Search for the cell housing the specified text and yield its (X, Y) center coordinate. 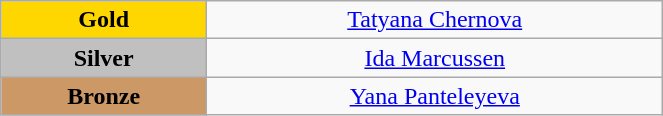
Bronze (104, 96)
Silver (104, 58)
Yana Panteleyeva (435, 96)
Ida Marcussen (435, 58)
Tatyana Chernova (435, 20)
Gold (104, 20)
